Capture the cell that displays the provided text and extract its (X, Y) central coordinate. 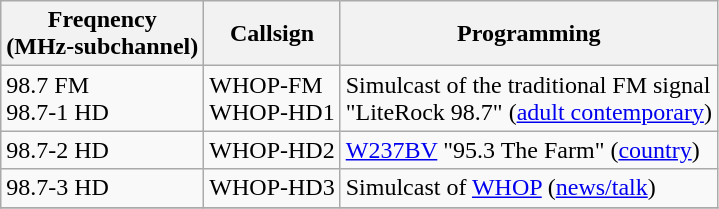
98.7 FM 98.7-1 HD (102, 98)
W237BV "95.3 The Farm" (country) (528, 150)
WHOP-HD2 (272, 150)
Callsign (272, 34)
WHOP-FM WHOP-HD1 (272, 98)
98.7-3 HD (102, 188)
Simulcast of WHOP (news/talk) (528, 188)
Freqnency (MHz-subchannel) (102, 34)
WHOP-HD3 (272, 188)
98.7-2 HD (102, 150)
Programming (528, 34)
Simulcast of the traditional FM signal "LiteRock 98.7" (adult contemporary) (528, 98)
